Output the [X, Y] coordinate of the center of the cell containing the given text.  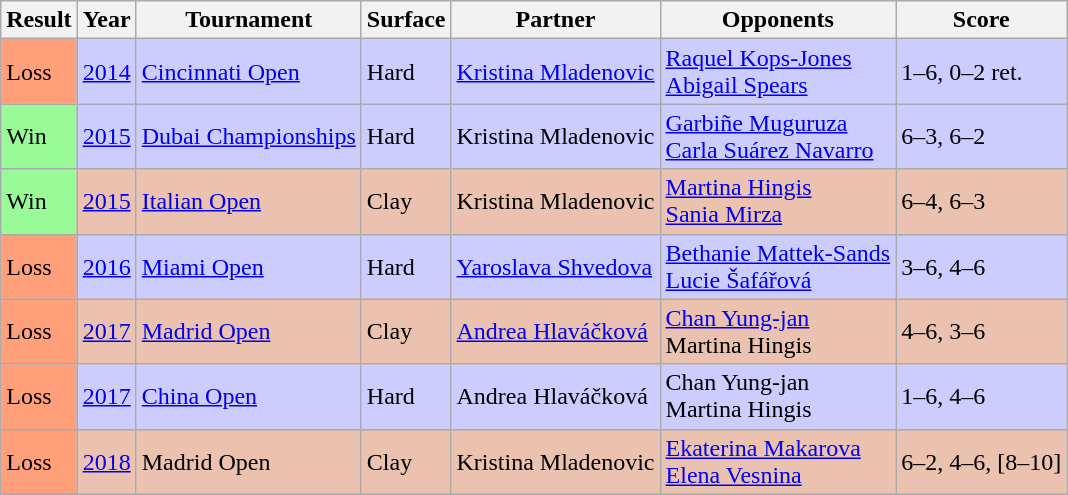
Martina Hingis Sania Mirza [778, 202]
Result [39, 20]
1–6, 4–6 [982, 396]
1–6, 0–2 ret. [982, 72]
Raquel Kops-Jones Abigail Spears [778, 72]
Cincinnati Open [248, 72]
6–2, 4–6, [8–10] [982, 462]
Miami Open [248, 266]
Garbiñe Muguruza Carla Suárez Navarro [778, 136]
Score [982, 20]
2018 [106, 462]
2016 [106, 266]
Surface [406, 20]
Partner [556, 20]
6–4, 6–3 [982, 202]
Opponents [778, 20]
Italian Open [248, 202]
6–3, 6–2 [982, 136]
Yaroslava Shvedova [556, 266]
China Open [248, 396]
Bethanie Mattek-Sands Lucie Šafářová [778, 266]
Year [106, 20]
2014 [106, 72]
3–6, 4–6 [982, 266]
Ekaterina Makarova Elena Vesnina [778, 462]
Tournament [248, 20]
4–6, 3–6 [982, 332]
Dubai Championships [248, 136]
